Locate the cell with the specified text and output its [X, Y] center coordinate. 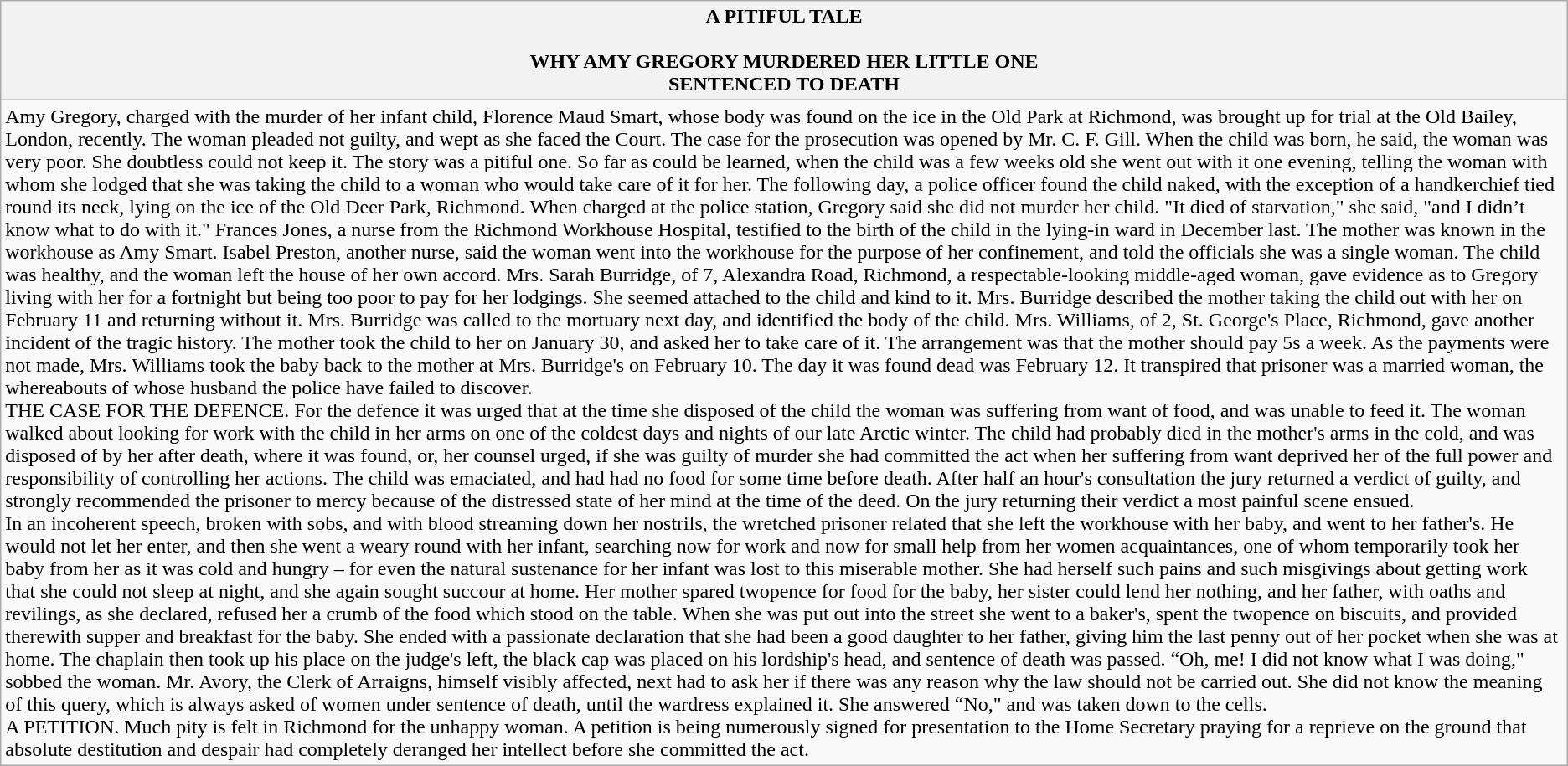
A PITIFUL TALEWHY AMY GREGORY MURDERED HER LITTLE ONE SENTENCED TO DEATH [784, 50]
